Locate the cell with the specified text and output its (x, y) center coordinate. 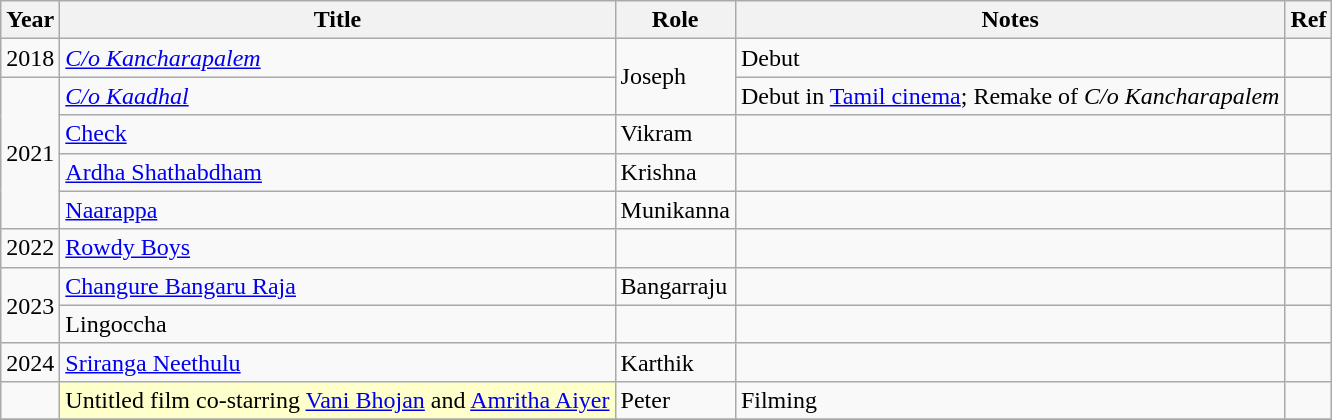
Bangarraju (675, 286)
C/o Kaadhal (338, 96)
Rowdy Boys (338, 248)
Munikanna (675, 210)
Peter (675, 400)
Changure Bangaru Raja (338, 286)
Notes (1010, 20)
Filming (1010, 400)
C/o Kancharapalem (338, 58)
Title (338, 20)
Karthik (675, 362)
Sriranga Neethulu (338, 362)
Debut (1010, 58)
Untitled film co-starring Vani Bhojan and Amritha Aiyer (338, 400)
Krishna (675, 172)
Check (338, 134)
2021 (30, 153)
2022 (30, 248)
Year (30, 20)
Ardha Shathabdham (338, 172)
Role (675, 20)
Joseph (675, 77)
2018 (30, 58)
2023 (30, 305)
Vikram (675, 134)
Ref (1308, 20)
Debut in Tamil cinema; Remake of C/o Kancharapalem (1010, 96)
2024 (30, 362)
Naarappa (338, 210)
Lingoccha (338, 324)
